Find where the given text appears and provide that cell's center as (X, Y) coordinate. 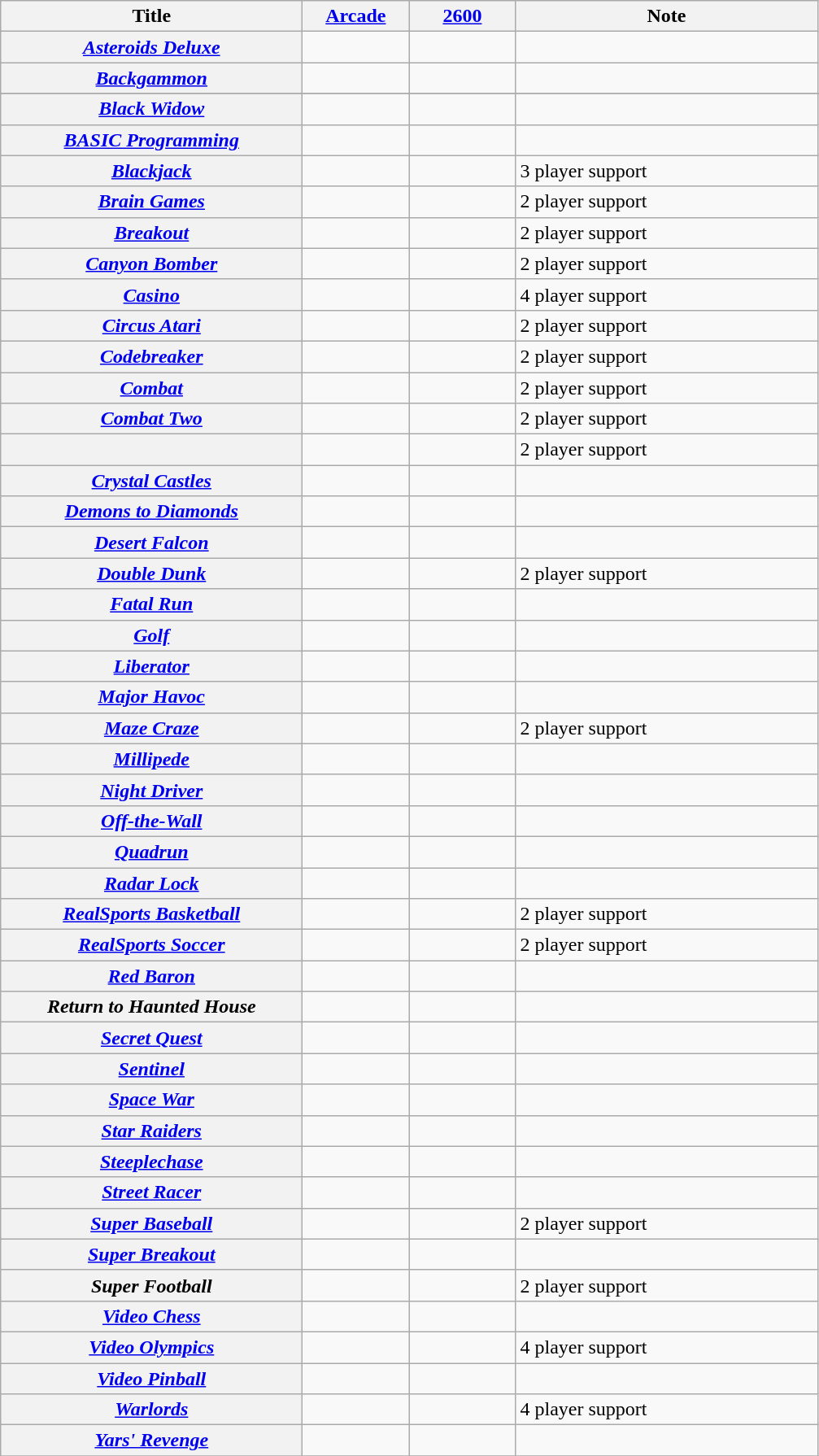
Secret Quest (151, 1038)
Return to Haunted House (151, 1007)
Casino (151, 294)
Off-the-Wall (151, 821)
Breakout (151, 233)
Yars' Revenge (151, 1441)
Circus Atari (151, 325)
Steeplechase (151, 1162)
Golf (151, 635)
Desert Falcon (151, 543)
Double Dunk (151, 573)
Radar Lock (151, 883)
Super Football (151, 1285)
Codebreaker (151, 356)
Millipede (151, 759)
Night Driver (151, 790)
Video Pinball (151, 1379)
Quadrun (151, 852)
Combat (151, 388)
Street Racer (151, 1192)
Black Widow (151, 109)
Demons to Diamonds (151, 512)
Canyon Bomber (151, 264)
Blackjack (151, 171)
Warlords (151, 1410)
Backgammon (151, 78)
Star Raiders (151, 1131)
BASIC Programming (151, 140)
Super Breakout (151, 1254)
Arcade (356, 16)
Maze Craze (151, 728)
Crystal Castles (151, 481)
2600 (462, 16)
Combat Two (151, 419)
Red Baron (151, 976)
RealSports Basketball (151, 914)
Title (151, 16)
RealSports Soccer (151, 945)
Super Baseball (151, 1223)
Video Olympics (151, 1347)
Liberator (151, 666)
Space War (151, 1100)
Asteroids Deluxe (151, 47)
Brain Games (151, 202)
Sentinel (151, 1069)
Major Havoc (151, 697)
Note (667, 16)
Fatal Run (151, 604)
3 player support (667, 171)
Video Chess (151, 1316)
